For the text-containing cell, return its midpoint in (x, y) coordinate format. 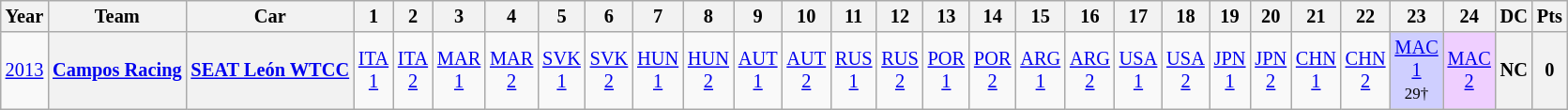
19 (1230, 16)
SVK1 (561, 71)
3 (459, 16)
RUS2 (899, 71)
Car (269, 16)
16 (1090, 16)
ITA2 (413, 71)
NC (1515, 71)
MAC129† (1416, 71)
Campos Racing (116, 71)
21 (1316, 16)
4 (511, 16)
2013 (24, 71)
POR2 (993, 71)
CHN2 (1366, 71)
USA2 (1185, 71)
HUN1 (658, 71)
ITA1 (373, 71)
CHN1 (1316, 71)
24 (1469, 16)
9 (758, 16)
Year (24, 16)
SEAT León WTCC (269, 71)
JPN2 (1271, 71)
5 (561, 16)
DC (1515, 16)
MAR2 (511, 71)
10 (806, 16)
23 (1416, 16)
AUT1 (758, 71)
MAC2 (1469, 71)
20 (1271, 16)
RUS1 (854, 71)
AUT2 (806, 71)
Team (116, 16)
0 (1550, 71)
22 (1366, 16)
11 (854, 16)
HUN2 (708, 71)
12 (899, 16)
1 (373, 16)
7 (658, 16)
2 (413, 16)
Pts (1550, 16)
SVK2 (609, 71)
14 (993, 16)
6 (609, 16)
13 (946, 16)
JPN1 (1230, 71)
15 (1040, 16)
8 (708, 16)
ARG2 (1090, 71)
POR1 (946, 71)
18 (1185, 16)
USA1 (1138, 71)
ARG1 (1040, 71)
17 (1138, 16)
MAR1 (459, 71)
